Pinpoint the cell where the given text exists, returning its (X, Y) midpoint coordinate. 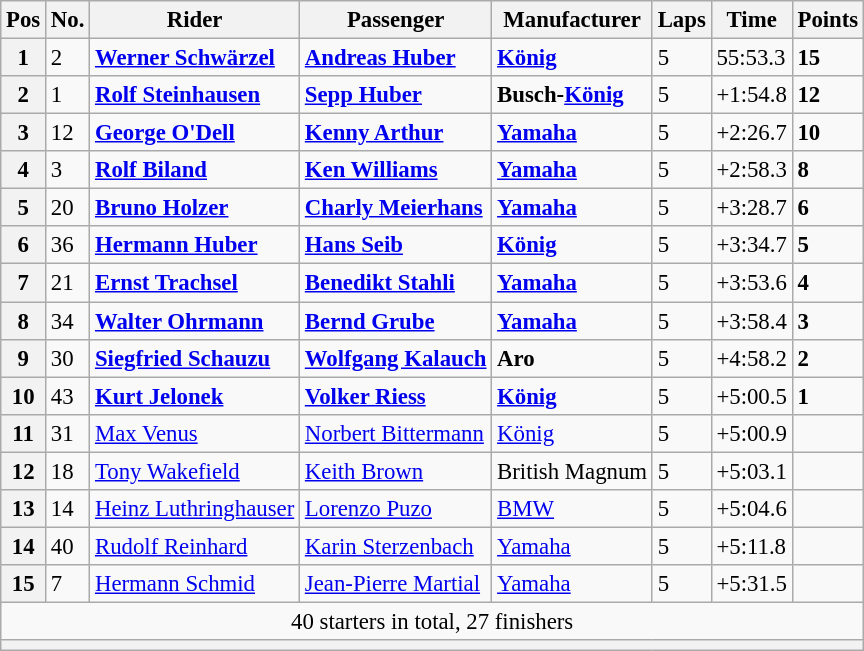
Passenger (396, 20)
Karin Sterzenbach (396, 546)
Ken Williams (396, 170)
36 (68, 245)
Time (752, 20)
+4:58.2 (752, 358)
BMW (572, 509)
Rudolf Reinhard (195, 546)
Bernd Grube (396, 321)
Wolfgang Kalauch (396, 358)
+2:58.3 (752, 170)
18 (68, 471)
21 (68, 283)
31 (68, 433)
+5:11.8 (752, 546)
+5:03.1 (752, 471)
Heinz Luthringhauser (195, 509)
Andreas Huber (396, 58)
Werner Schwärzel (195, 58)
55:53.3 (752, 58)
+3:58.4 (752, 321)
Norbert Bittermann (396, 433)
+3:28.7 (752, 208)
Kenny Arthur (396, 133)
+3:34.7 (752, 245)
40 starters in total, 27 finishers (432, 621)
13 (24, 509)
Ernst Trachsel (195, 283)
Bruno Holzer (195, 208)
Tony Wakefield (195, 471)
Hermann Huber (195, 245)
Volker Riess (396, 396)
Kurt Jelonek (195, 396)
+5:00.5 (752, 396)
Rolf Steinhausen (195, 95)
Siegfried Schauzu (195, 358)
Jean-Pierre Martial (396, 584)
Rider (195, 20)
+5:00.9 (752, 433)
Aro (572, 358)
Manufacturer (572, 20)
George O'Dell (195, 133)
Max Venus (195, 433)
+5:31.5 (752, 584)
Rolf Biland (195, 170)
Keith Brown (396, 471)
Lorenzo Puzo (396, 509)
Charly Meierhans (396, 208)
Points (828, 20)
30 (68, 358)
34 (68, 321)
Laps (682, 20)
Benedikt Stahli (396, 283)
+3:53.6 (752, 283)
British Magnum (572, 471)
11 (24, 433)
43 (68, 396)
+1:54.8 (752, 95)
Hermann Schmid (195, 584)
40 (68, 546)
Walter Ohrmann (195, 321)
No. (68, 20)
Sepp Huber (396, 95)
20 (68, 208)
Pos (24, 20)
Hans Seib (396, 245)
9 (24, 358)
Busch-König (572, 95)
+2:26.7 (752, 133)
+5:04.6 (752, 509)
